Output the (x, y) coordinate of the center of the cell containing the given text.  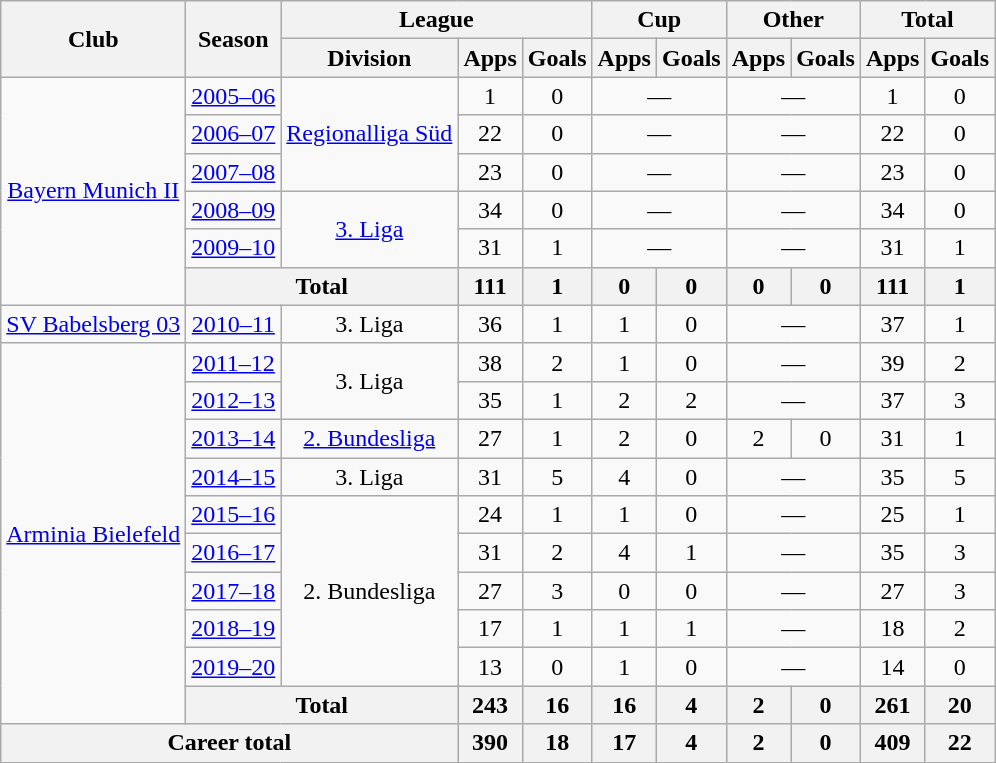
36 (490, 324)
SV Babelsberg 03 (94, 324)
2006–07 (234, 134)
Division (370, 58)
2009–10 (234, 248)
Bayern Munich II (94, 191)
2007–08 (234, 172)
243 (490, 705)
Career total (230, 743)
Cup (659, 20)
261 (892, 705)
14 (892, 667)
2015–16 (234, 515)
2005–06 (234, 96)
2013–14 (234, 438)
39 (892, 362)
2012–13 (234, 400)
2018–19 (234, 629)
409 (892, 743)
390 (490, 743)
2008–09 (234, 210)
Other (793, 20)
24 (490, 515)
League (436, 20)
13 (490, 667)
2017–18 (234, 591)
Club (94, 39)
Regionalliga Süd (370, 134)
2014–15 (234, 477)
20 (960, 705)
2019–20 (234, 667)
2011–12 (234, 362)
Arminia Bielefeld (94, 534)
2016–17 (234, 553)
Season (234, 39)
38 (490, 362)
25 (892, 515)
2010–11 (234, 324)
